Provide the [x, y] coordinate of the cell's center where the given text is located.  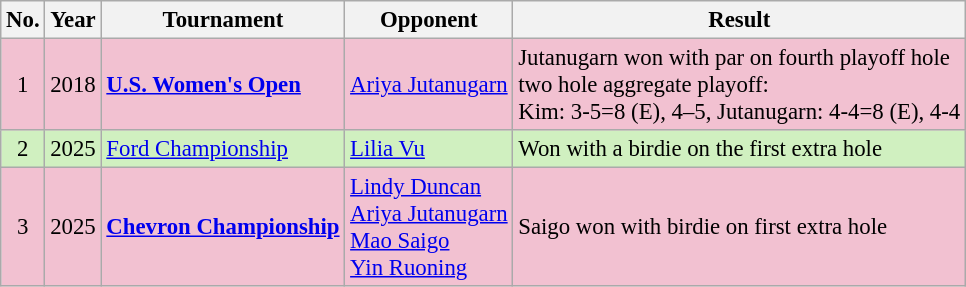
Opponent [429, 20]
Ariya Jutanugarn [429, 85]
Result [740, 20]
Lindy Duncan Ariya Jutanugarn Mao Saigo Yin Ruoning [429, 228]
2018 [73, 85]
Won with a birdie on the first extra hole [740, 149]
1 [23, 85]
Saigo won with birdie on first extra hole [740, 228]
3 [23, 228]
Lilia Vu [429, 149]
U.S. Women's Open [223, 85]
Tournament [223, 20]
Chevron Championship [223, 228]
Ford Championship [223, 149]
No. [23, 20]
Year [73, 20]
2 [23, 149]
Jutanugarn won with par on fourth playoff hole two hole aggregate playoff: Kim: 3-5=8 (E), 4–5, Jutanugarn: 4-4=8 (E), 4-4 [740, 85]
